Output the (X, Y) coordinate of the center of the cell containing the given text.  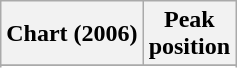
Peakposition (189, 34)
Chart (2006) (72, 34)
